Extract the [X, Y] coordinate from the center of the cell holding the provided text.  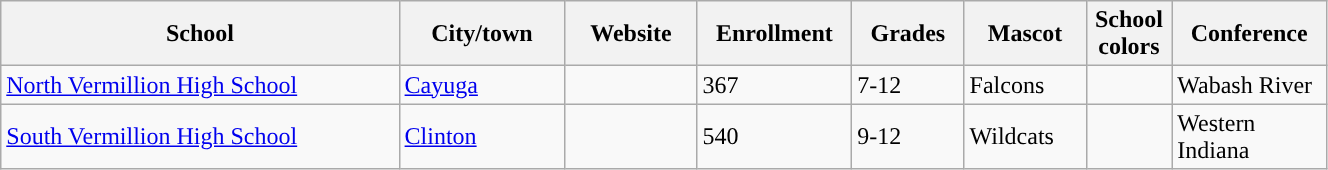
Wabash River [1250, 85]
South Vermillion High School [200, 136]
Cayuga [482, 85]
540 [774, 136]
Grades [908, 34]
Website [631, 34]
367 [774, 85]
Western Indiana [1250, 136]
Clinton [482, 136]
School [200, 34]
Mascot [1025, 34]
Wildcats [1025, 136]
7-12 [908, 85]
Conference [1250, 34]
9-12 [908, 136]
Falcons [1025, 85]
City/town [482, 34]
School colors [1129, 34]
Enrollment [774, 34]
North Vermillion High School [200, 85]
